Scan for the cell matching the given text and deliver its (x, y) coordinate at center. 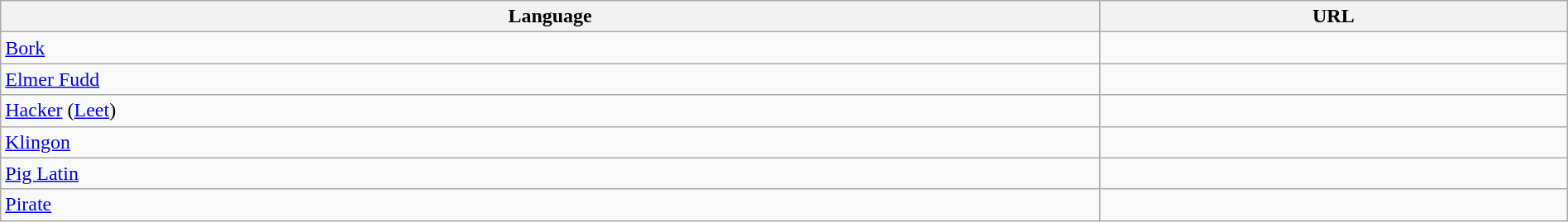
URL (1333, 17)
Bork (551, 48)
Pig Latin (551, 173)
Pirate (551, 205)
Elmer Fudd (551, 79)
Hacker (Leet) (551, 111)
Language (551, 17)
Klingon (551, 142)
